Scan for the cell matching the given text and deliver its [X, Y] coordinate at center. 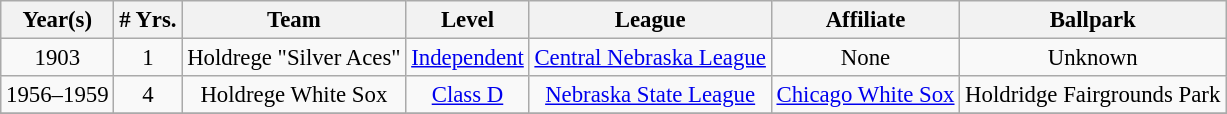
1903 [58, 58]
League [650, 20]
Affiliate [866, 20]
4 [148, 95]
Holdrege White Sox [294, 95]
Holdrege "Silver Aces" [294, 58]
Class D [468, 95]
Ballpark [1093, 20]
Year(s) [58, 20]
Independent [468, 58]
1956–1959 [58, 95]
Unknown [1093, 58]
Level [468, 20]
Nebraska State League [650, 95]
Team [294, 20]
Chicago White Sox [866, 95]
Central Nebraska League [650, 58]
1 [148, 58]
Holdridge Fairgrounds Park [1093, 95]
None [866, 58]
# Yrs. [148, 20]
